Scan for the cell matching the given text and deliver its [X, Y] coordinate at center. 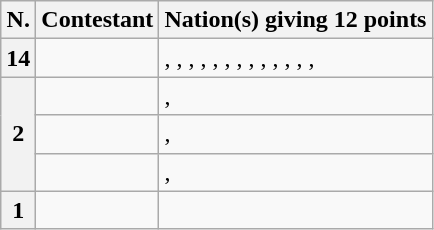
14 [18, 58]
1 [18, 210]
Nation(s) giving 12 points [296, 20]
, , , , , , , , , , , , , [296, 58]
2 [18, 134]
Contestant [98, 20]
N. [18, 20]
